From the cell containing the given text, extract its center point as [x, y] coordinate. 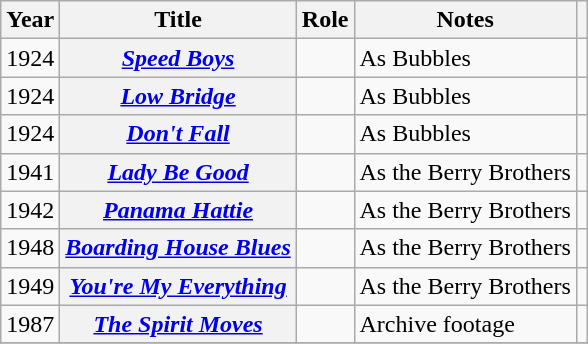
Lady Be Good [178, 172]
Notes [465, 20]
1942 [30, 210]
1949 [30, 286]
Don't Fall [178, 134]
Panama Hattie [178, 210]
1987 [30, 324]
Speed Boys [178, 58]
Boarding House Blues [178, 248]
The Spirit Moves [178, 324]
1948 [30, 248]
Year [30, 20]
You're My Everything [178, 286]
Role [325, 20]
Archive footage [465, 324]
Low Bridge [178, 96]
1941 [30, 172]
Title [178, 20]
